Return the [x, y] coordinate for the center point of the cell that contains the specified text.  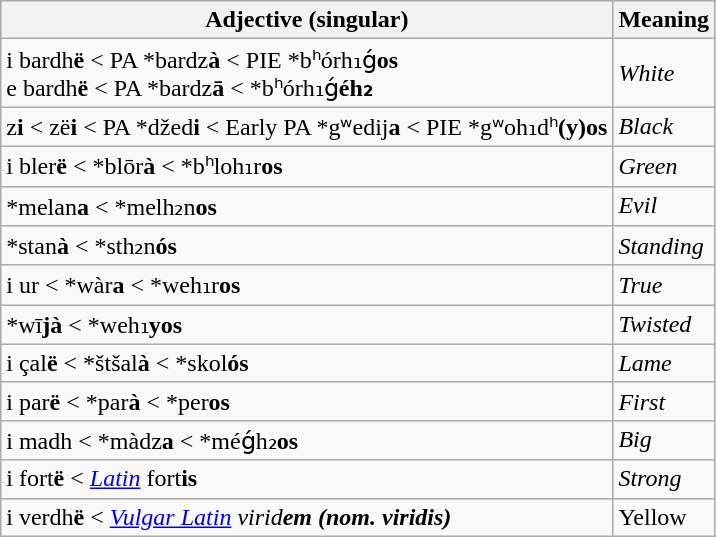
White [664, 73]
i çalë < *štšalà < *skolós [307, 363]
i verdhë < Vulgar Latin viridem (nom. viridis) [307, 517]
Strong [664, 479]
Standing [664, 246]
i bardhë < PA *bardzà < PIE *bʰórh₁ǵose bardhë < PA *bardzā < *bʰórh₁ǵéh₂ [307, 73]
zi < zëi < PA *džedi < Early PA *gʷedija < PIE *gʷoh₁dʰ(y)os [307, 127]
i parë < *parà < *peros [307, 401]
*wījà < *weh₁yos [307, 325]
Meaning [664, 20]
Lame [664, 363]
*stanà < *sth₂nós [307, 246]
First [664, 401]
True [664, 285]
Evil [664, 206]
i fortë < Latin fortis [307, 479]
Yellow [664, 517]
i madh < *màdza < *méǵh₂os [307, 440]
Green [664, 166]
i ur < *wàra < *weh₁ros [307, 285]
Adjective (singular) [307, 20]
i blerë < *blōrà < *bʰloh₁ros [307, 166]
Big [664, 440]
Twisted [664, 325]
Black [664, 127]
*melana < *melh₂nos [307, 206]
